Extract the (x, y) coordinate from the center of the cell holding the provided text.  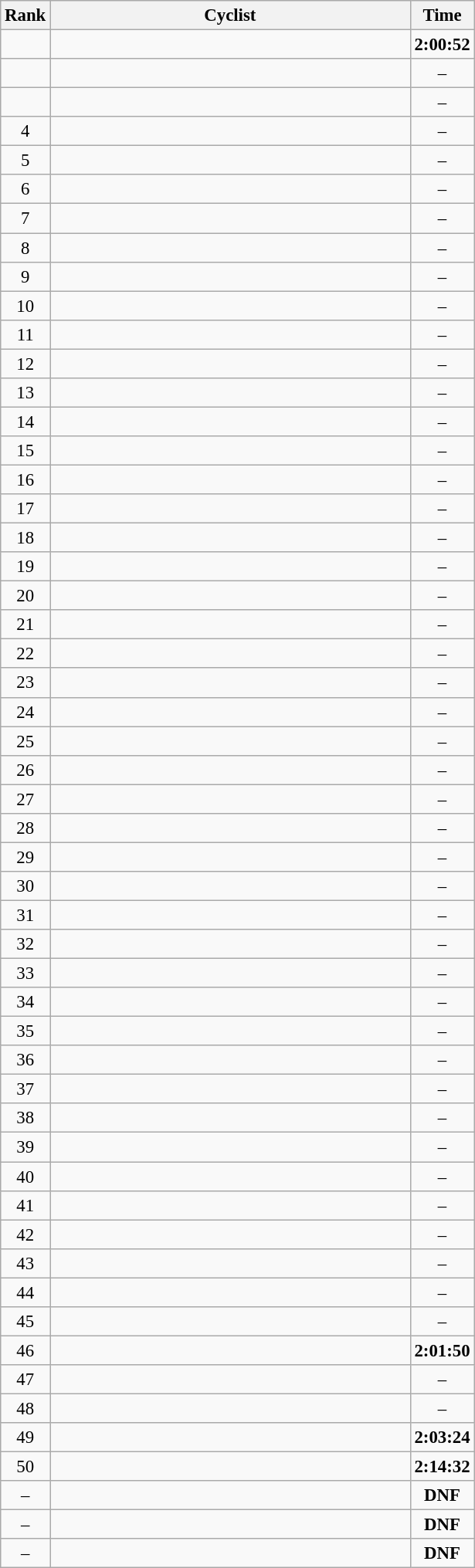
21 (25, 625)
30 (25, 886)
37 (25, 1089)
2:14:32 (442, 1467)
43 (25, 1263)
48 (25, 1408)
5 (25, 161)
23 (25, 683)
Time (442, 15)
50 (25, 1467)
11 (25, 334)
17 (25, 509)
Rank (25, 15)
27 (25, 799)
36 (25, 1060)
19 (25, 567)
20 (25, 596)
13 (25, 393)
2:03:24 (442, 1438)
32 (25, 944)
2:01:50 (442, 1350)
7 (25, 218)
8 (25, 248)
31 (25, 915)
4 (25, 131)
6 (25, 189)
15 (25, 451)
12 (25, 364)
28 (25, 828)
16 (25, 479)
35 (25, 1031)
2:00:52 (442, 45)
18 (25, 538)
45 (25, 1322)
40 (25, 1177)
49 (25, 1438)
38 (25, 1119)
44 (25, 1292)
22 (25, 654)
42 (25, 1234)
33 (25, 974)
47 (25, 1380)
41 (25, 1205)
14 (25, 422)
24 (25, 712)
9 (25, 276)
34 (25, 1002)
10 (25, 306)
46 (25, 1350)
Cyclist (230, 15)
29 (25, 857)
25 (25, 741)
39 (25, 1147)
26 (25, 770)
